From the cell containing the given text, extract its center point as (x, y) coordinate. 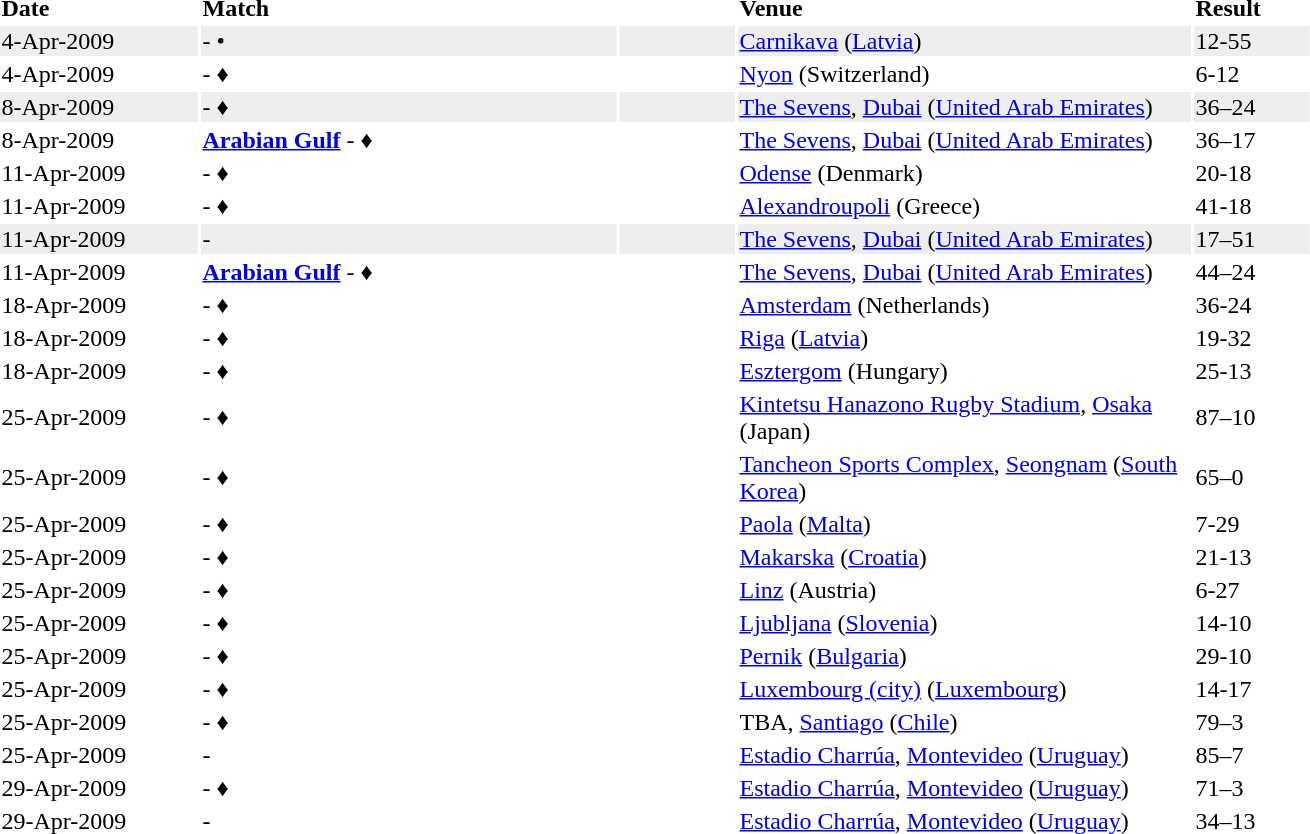
14-17 (1252, 689)
20-18 (1252, 173)
36–17 (1252, 140)
65–0 (1252, 478)
Pernik (Bulgaria) (964, 656)
Tancheon Sports Complex, Seongnam (South Korea) (964, 478)
17–51 (1252, 239)
Carnikava (Latvia) (964, 41)
36–24 (1252, 107)
Luxembourg (city) (Luxembourg) (964, 689)
Riga (Latvia) (964, 338)
Makarska (Croatia) (964, 557)
85–7 (1252, 755)
Paola (Malta) (964, 524)
TBA, Santiago (Chile) (964, 722)
71–3 (1252, 788)
- • (409, 41)
87–10 (1252, 418)
Amsterdam (Netherlands) (964, 305)
6-27 (1252, 590)
Linz (Austria) (964, 590)
Esztergom (Hungary) (964, 371)
21-13 (1252, 557)
36-24 (1252, 305)
7-29 (1252, 524)
79–3 (1252, 722)
6-12 (1252, 74)
12-55 (1252, 41)
19-32 (1252, 338)
Ljubljana (Slovenia) (964, 623)
44–24 (1252, 272)
Odense (Denmark) (964, 173)
25-13 (1252, 371)
14-10 (1252, 623)
Nyon (Switzerland) (964, 74)
41-18 (1252, 206)
29-10 (1252, 656)
29-Apr-2009 (99, 788)
Alexandroupoli (Greece) (964, 206)
Kintetsu Hanazono Rugby Stadium, Osaka (Japan) (964, 418)
